Return [X, Y] of the center of cell containing provided text 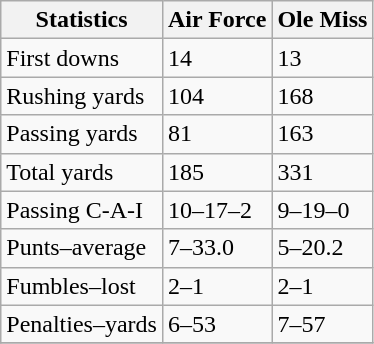
Fumbles–lost [82, 286]
Punts–average [82, 248]
Total yards [82, 172]
13 [322, 58]
7–57 [322, 324]
Air Force [216, 20]
Statistics [82, 20]
First downs [82, 58]
6–53 [216, 324]
Rushing yards [82, 96]
Penalties–yards [82, 324]
Passing yards [82, 134]
14 [216, 58]
7–33.0 [216, 248]
185 [216, 172]
331 [322, 172]
168 [322, 96]
Passing C-A-I [82, 210]
5–20.2 [322, 248]
Ole Miss [322, 20]
163 [322, 134]
104 [216, 96]
9–19–0 [322, 210]
81 [216, 134]
10–17–2 [216, 210]
